Output the (x, y) coordinate of the center of the cell containing the given text.  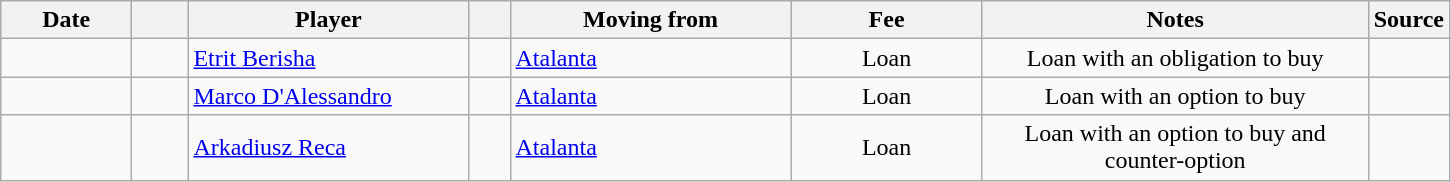
Notes (1175, 20)
Date (66, 20)
Source (1408, 20)
Fee (886, 20)
Marco D'Alessandro (328, 96)
Moving from (650, 20)
Etrit Berisha (328, 58)
Arkadiusz Reca (328, 148)
Loan with an option to buy and counter-option (1175, 148)
Loan with an option to buy (1175, 96)
Player (328, 20)
Loan with an obligation to buy (1175, 58)
